Find where the given text appears and provide that cell's center as [x, y] coordinate. 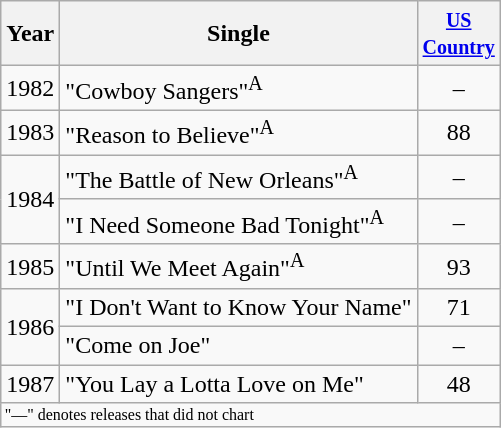
"I Don't Want to Know Your Name" [238, 308]
93 [458, 266]
1987 [30, 384]
88 [458, 132]
1984 [30, 200]
"Reason to Believe"A [238, 132]
1982 [30, 88]
71 [458, 308]
"You Lay a Lotta Love on Me" [238, 384]
"—" denotes releases that did not chart [251, 415]
"The Battle of New Orleans"A [238, 178]
Single [238, 34]
Year [30, 34]
"I Need Someone Bad Tonight"A [238, 222]
1985 [30, 266]
1983 [30, 132]
"Until We Meet Again"A [238, 266]
"Come on Joe" [238, 346]
US Country [458, 34]
48 [458, 384]
"Cowboy Sangers"A [238, 88]
1986 [30, 327]
